Find where the given text appears and provide that cell's center as (X, Y) coordinate. 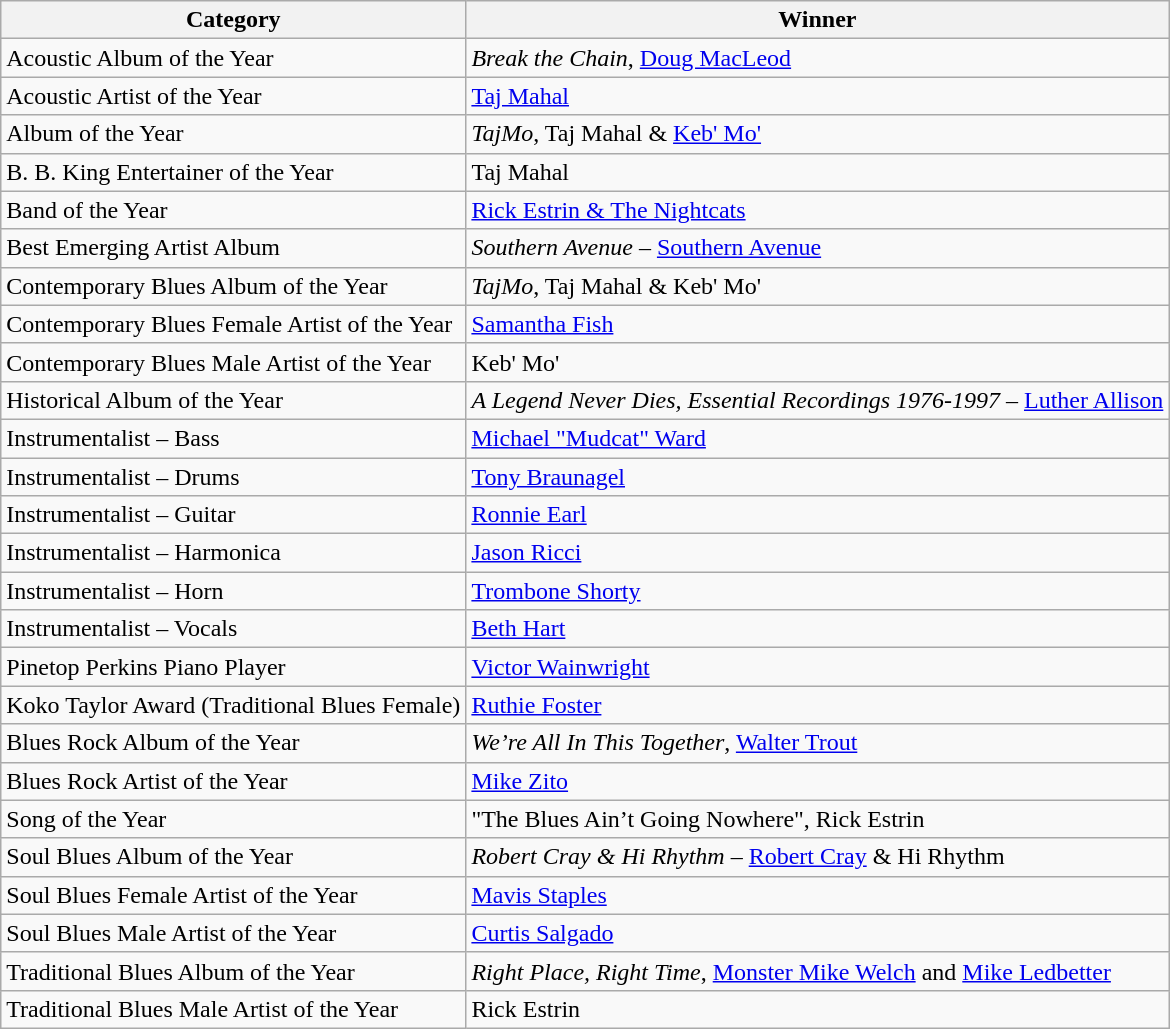
Acoustic Album of the Year (234, 58)
Trombone Shorty (818, 591)
Mavis Staples (818, 895)
Jason Ricci (818, 553)
Beth Hart (818, 629)
Michael "Mudcat" Ward (818, 438)
Pinetop Perkins Piano Player (234, 667)
Instrumentalist – Drums (234, 477)
Soul Blues Male Artist of the Year (234, 933)
Victor Wainwright (818, 667)
Soul Blues Album of the Year (234, 857)
"The Blues Ain’t Going Nowhere", Rick Estrin (818, 819)
Soul Blues Female Artist of the Year (234, 895)
We’re All In This Together, Walter Trout (818, 743)
Rick Estrin (818, 1009)
Traditional Blues Album of the Year (234, 971)
Contemporary Blues Male Artist of the Year (234, 362)
Robert Cray & Hi Rhythm – Robert Cray & Hi Rhythm (818, 857)
Tony Braunagel (818, 477)
Curtis Salgado (818, 933)
Instrumentalist – Vocals (234, 629)
Category (234, 20)
Traditional Blues Male Artist of the Year (234, 1009)
Ruthie Foster (818, 705)
Keb' Mo' (818, 362)
Instrumentalist – Horn (234, 591)
Rick Estrin & The Nightcats (818, 210)
Ronnie Earl (818, 515)
Blues Rock Album of the Year (234, 743)
Blues Rock Artist of the Year (234, 781)
Koko Taylor Award (Traditional Blues Female) (234, 705)
Instrumentalist – Guitar (234, 515)
Contemporary Blues Female Artist of the Year (234, 324)
Historical Album of the Year (234, 400)
Right Place, Right Time, Monster Mike Welch and Mike Ledbetter (818, 971)
Break the Chain, Doug MacLeod (818, 58)
A Legend Never Dies, Essential Recordings 1976-1997 – Luther Allison (818, 400)
Band of the Year (234, 210)
Album of the Year (234, 134)
Song of the Year (234, 819)
Best Emerging Artist Album (234, 248)
B. B. King Entertainer of the Year (234, 172)
Instrumentalist – Harmonica (234, 553)
Acoustic Artist of the Year (234, 96)
Southern Avenue – Southern Avenue (818, 248)
Mike Zito (818, 781)
Contemporary Blues Album of the Year (234, 286)
Instrumentalist – Bass (234, 438)
Samantha Fish (818, 324)
Winner (818, 20)
